Determine the [X, Y] coordinate at the center of the cell enclosing the given text.  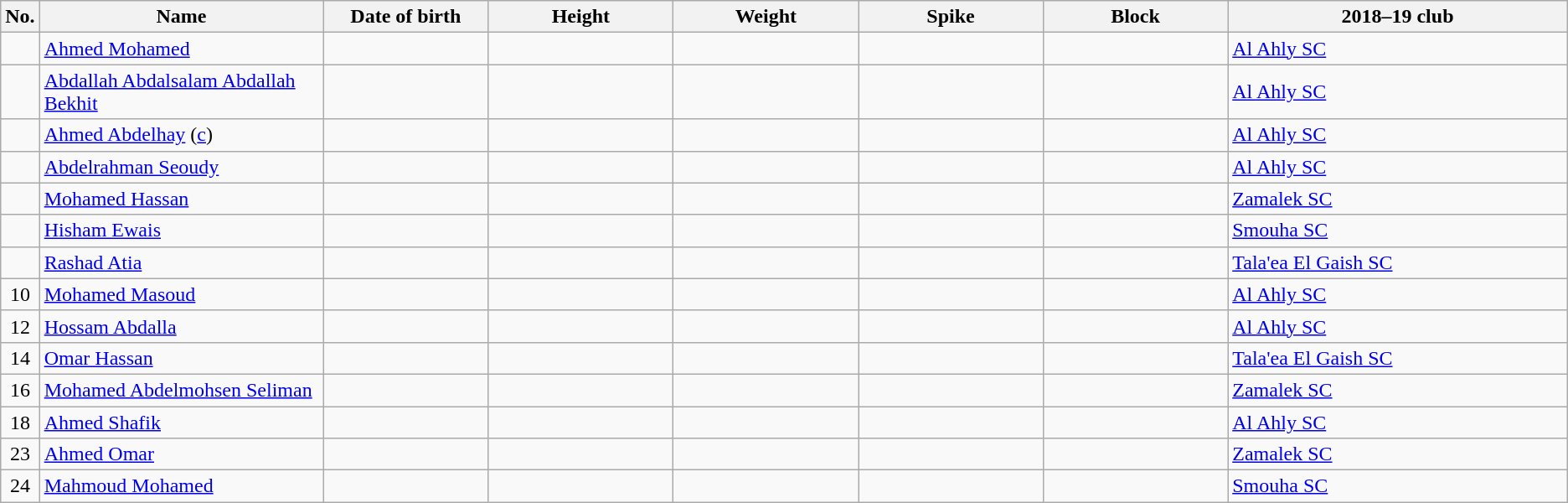
Date of birth [405, 17]
10 [20, 294]
14 [20, 358]
Abdelrahman Seoudy [181, 167]
Rashad Atia [181, 262]
18 [20, 422]
16 [20, 390]
Name [181, 17]
Ahmed Abdelhay (c) [181, 135]
Weight [766, 17]
Ahmed Shafik [181, 422]
Spike [951, 17]
2018–19 club [1398, 17]
Hisham Ewais [181, 231]
Omar Hassan [181, 358]
Abdallah Abdalsalam Abdallah Bekhit [181, 92]
Ahmed Mohamed [181, 49]
Mahmoud Mohamed [181, 486]
Height [581, 17]
Mohamed Hassan [181, 199]
Ahmed Omar [181, 454]
23 [20, 454]
Block [1135, 17]
24 [20, 486]
Hossam Abdalla [181, 326]
12 [20, 326]
No. [20, 17]
Mohamed Abdelmohsen Seliman [181, 390]
Mohamed Masoud [181, 294]
